Determine the [X, Y] coordinate at the center of the cell enclosing the given text.  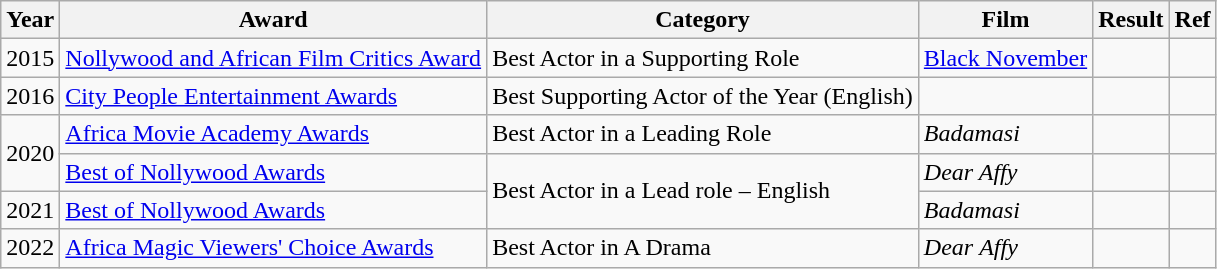
Africa Magic Viewers' Choice Awards [274, 248]
Best Actor in a Leading Role [703, 134]
2016 [30, 96]
Best Actor in A Drama [703, 248]
City People Entertainment Awards [274, 96]
Result [1131, 20]
Year [30, 20]
2020 [30, 153]
2015 [30, 58]
Film [1005, 20]
Africa Movie Academy Awards [274, 134]
Best Actor in a Supporting Role [703, 58]
2022 [30, 248]
Category [703, 20]
Best Supporting Actor of the Year (English) [703, 96]
Nollywood and African Film Critics Award [274, 58]
2021 [30, 210]
Ref [1192, 20]
Black November [1005, 58]
Award [274, 20]
Best Actor in a Lead role – English [703, 191]
